Determine the [x, y] coordinate at the center of the cell enclosing the given text.  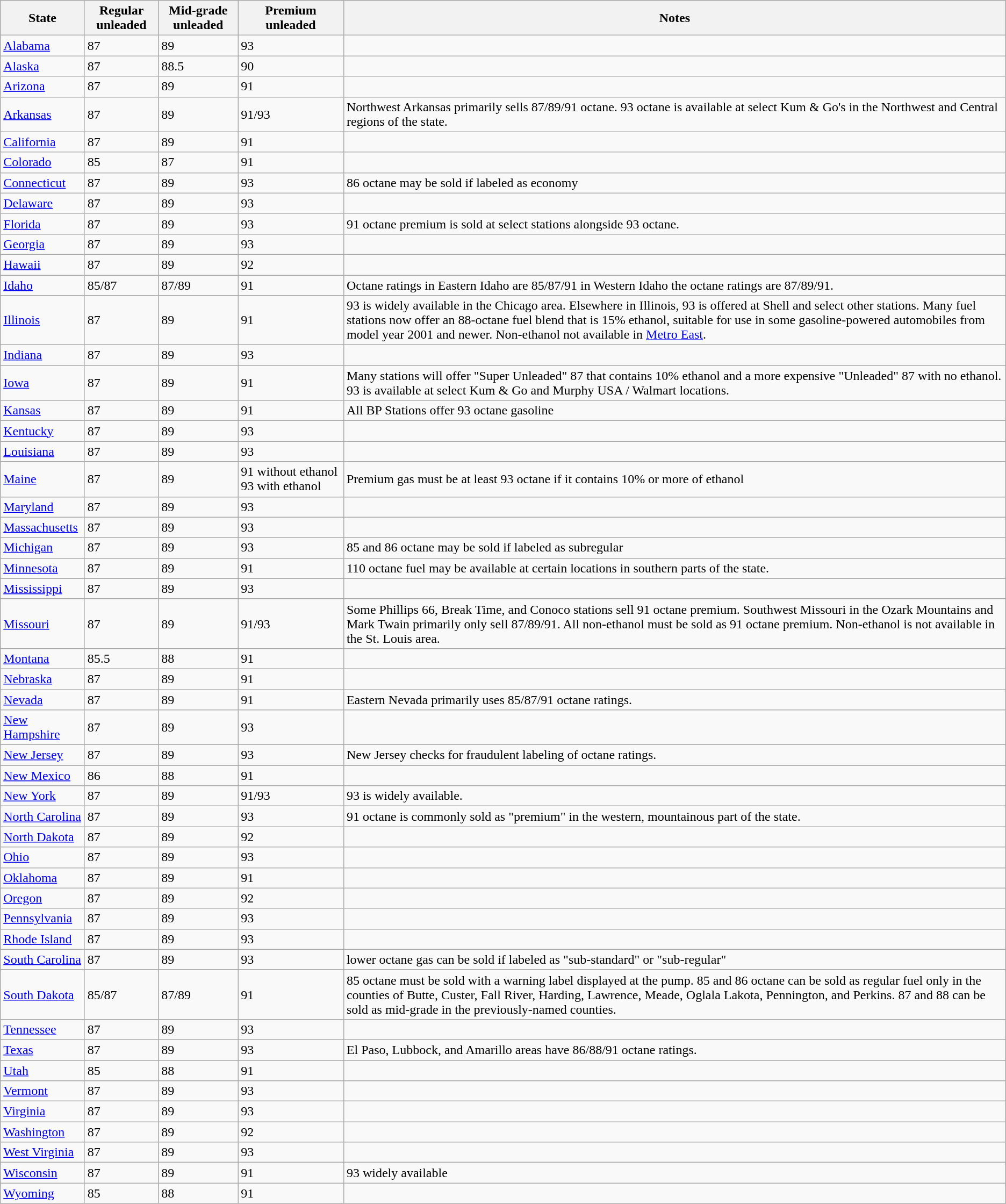
lower octane gas can be sold if labeled as "sub-standard" or "sub-regular" [674, 959]
Maine [42, 479]
State [42, 18]
Arizona [42, 87]
Eastern Nevada primarily uses 85/87/91 octane ratings. [674, 699]
New York [42, 796]
Florida [42, 224]
Rhode Island [42, 939]
Tennessee [42, 1029]
Alaska [42, 66]
Premium gas must be at least 93 octane if it contains 10% or more of ethanol [674, 479]
Mid-grade unleaded [198, 18]
Michigan [42, 548]
Hawaii [42, 264]
Montana [42, 658]
86 [121, 776]
West Virginia [42, 1152]
New Mexico [42, 776]
88.5 [198, 66]
110 octane fuel may be available at certain locations in southern parts of the state. [674, 568]
Octane ratings in Eastern Idaho are 85/87/91 in Western Idaho the octane ratings are 87/89/91. [674, 285]
Texas [42, 1050]
South Carolina [42, 959]
Notes [674, 18]
Kentucky [42, 431]
91 octane is commonly sold as "premium" in the western, mountainous part of the state. [674, 816]
93 is widely available. [674, 796]
South Dakota [42, 994]
Idaho [42, 285]
85 and 86 octane may be sold if labeled as subregular [674, 548]
New Hampshire [42, 728]
Utah [42, 1070]
91 without ethanol 93 with ethanol [291, 479]
Massachusetts [42, 527]
85.5 [121, 658]
86 octane may be sold if labeled as economy [674, 183]
91 octane premium is sold at select stations alongside 93 octane. [674, 224]
Northwest Arkansas primarily sells 87/89/91 octane. 93 octane is available at select Kum & Go's in the Northwest and Central regions of the state. [674, 114]
New Jersey [42, 755]
Arkansas [42, 114]
Indiana [42, 355]
Pennsylvania [42, 919]
Regular unleaded [121, 18]
Wisconsin [42, 1173]
Wyoming [42, 1193]
New Jersey checks for fraudulent labeling of octane ratings. [674, 755]
Louisiana [42, 451]
Oregon [42, 898]
Washington [42, 1132]
Kansas [42, 411]
Virginia [42, 1112]
Illinois [42, 320]
90 [291, 66]
Georgia [42, 244]
All BP Stations offer 93 octane gasoline [674, 411]
Connecticut [42, 183]
Oklahoma [42, 878]
North Carolina [42, 816]
Iowa [42, 383]
El Paso, Lubbock, and Amarillo areas have 86/88/91 octane ratings. [674, 1050]
North Dakota [42, 837]
Mississippi [42, 589]
Alabama [42, 46]
Ohio [42, 857]
California [42, 142]
Missouri [42, 623]
Delaware [42, 203]
Maryland [42, 507]
Nevada [42, 699]
Vermont [42, 1091]
Minnesota [42, 568]
93 widely available [674, 1173]
Colorado [42, 162]
Nebraska [42, 679]
Premium unleaded [291, 18]
